Find where the given text appears and provide that cell's center as (x, y) coordinate. 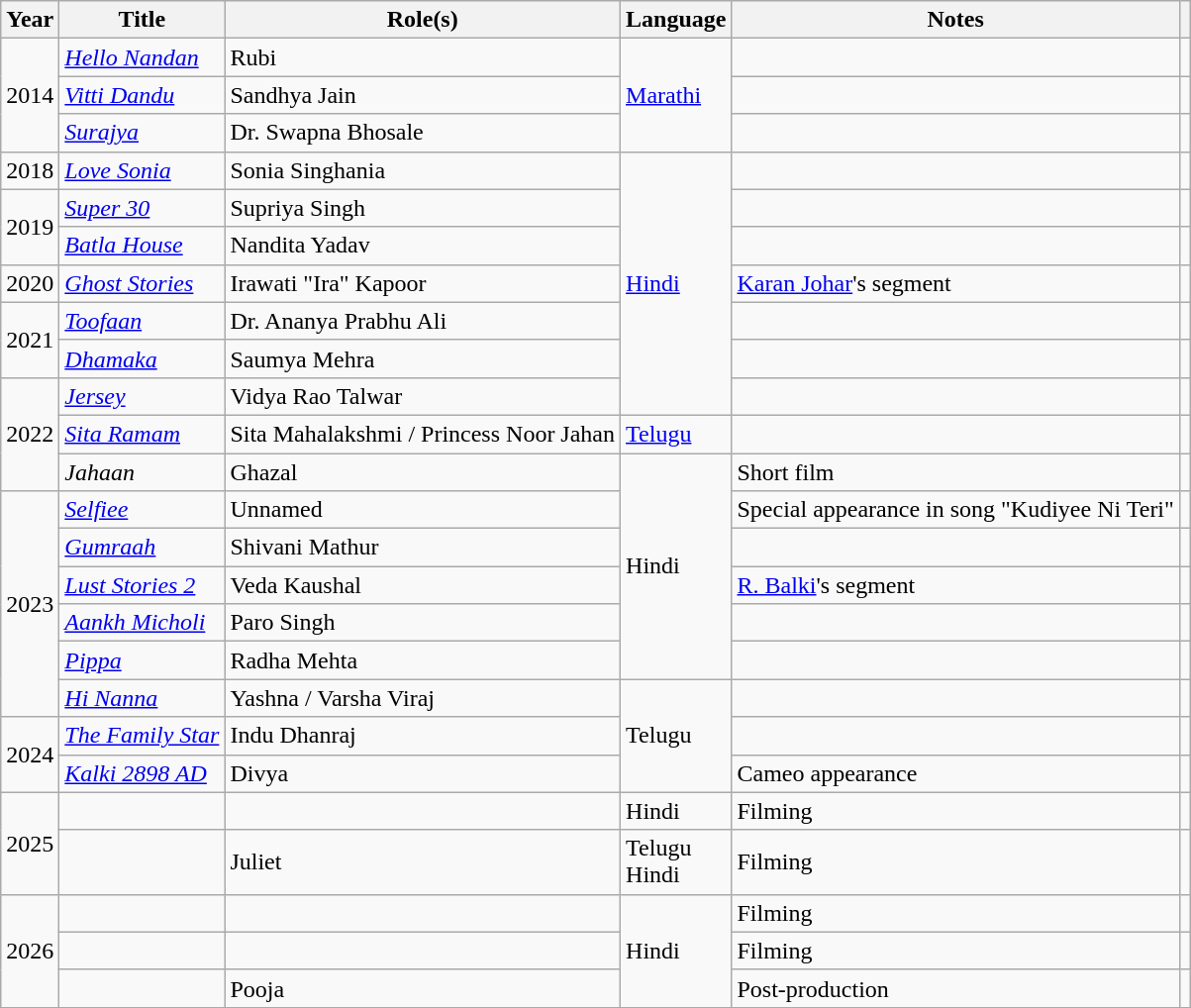
Pooja (423, 988)
Hi Nanna (143, 698)
Unnamed (423, 510)
Lust Stories 2 (143, 585)
2023 (30, 604)
Radha Mehta (423, 660)
Language (676, 20)
Sita Ramam (143, 434)
The Family Star (143, 736)
Aankh Micholi (143, 623)
Role(s) (423, 20)
TeluguHindi (676, 861)
Supriya Singh (423, 208)
Dr. Swapna Bhosale (423, 133)
2018 (30, 170)
Dr. Ananya Prabhu Ali (423, 321)
Indu Dhanraj (423, 736)
Kalki 2898 AD (143, 773)
2020 (30, 283)
Love Sonia (143, 170)
Sita Mahalakshmi / Princess Noor Jahan (423, 434)
Post-production (955, 988)
Divya (423, 773)
Hello Nandan (143, 57)
Year (30, 20)
2026 (30, 951)
Karan Johar's segment (955, 283)
Super 30 (143, 208)
Shivani Mathur (423, 548)
Toofaan (143, 321)
Batla House (143, 246)
Rubi (423, 57)
2024 (30, 755)
Sandhya Jain (423, 95)
Nandita Yadav (423, 246)
2019 (30, 227)
Jersey (143, 396)
Title (143, 20)
Notes (955, 20)
Ghost Stories (143, 283)
Vidya Rao Talwar (423, 396)
Gumraah (143, 548)
Dhamaka (143, 358)
R. Balki's segment (955, 585)
Pippa (143, 660)
Irawati "Ira" Kapoor (423, 283)
Selfiee (143, 510)
Ghazal (423, 472)
Sonia Singhania (423, 170)
Special appearance in song "Kudiyee Ni Teri" (955, 510)
Cameo appearance (955, 773)
Jahaan (143, 472)
Saumya Mehra (423, 358)
Short film (955, 472)
Vitti Dandu (143, 95)
Surajya (143, 133)
2021 (30, 340)
2022 (30, 434)
Paro Singh (423, 623)
Veda Kaushal (423, 585)
Juliet (423, 861)
2014 (30, 95)
2025 (30, 844)
Yashna / Varsha Viraj (423, 698)
Marathi (676, 95)
